Scan for the cell matching the given text and deliver its [x, y] coordinate at center. 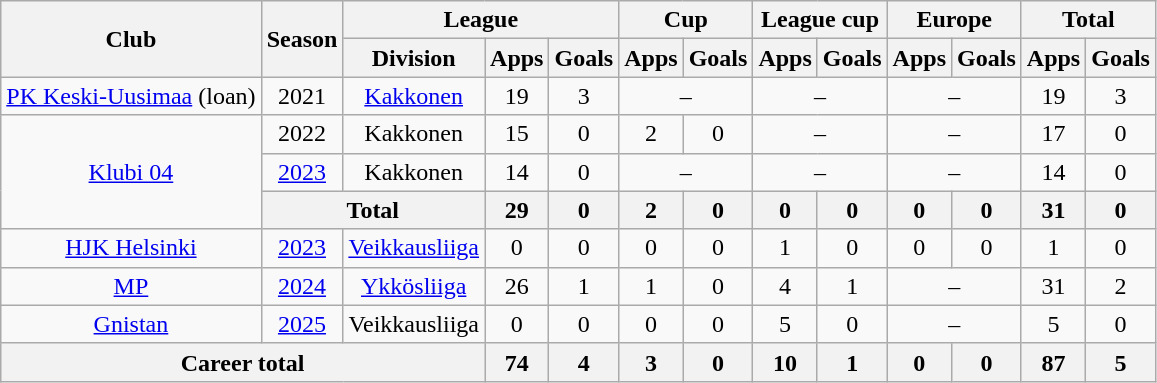
17 [1053, 134]
29 [517, 210]
PK Keski-Uusimaa (loan) [131, 96]
HJK Helsinki [131, 248]
10 [785, 362]
Gnistan [131, 324]
Division [414, 58]
Ykkösliiga [414, 286]
2025 [302, 324]
League [481, 20]
Klubi 04 [131, 172]
26 [517, 286]
87 [1053, 362]
Season [302, 39]
15 [517, 134]
MP [131, 286]
2022 [302, 134]
League cup [820, 20]
2021 [302, 96]
Club [131, 39]
Cup [686, 20]
74 [517, 362]
Career total [243, 362]
2024 [302, 286]
Europe [954, 20]
